Extract the [x, y] coordinate from the center of the cell holding the provided text.  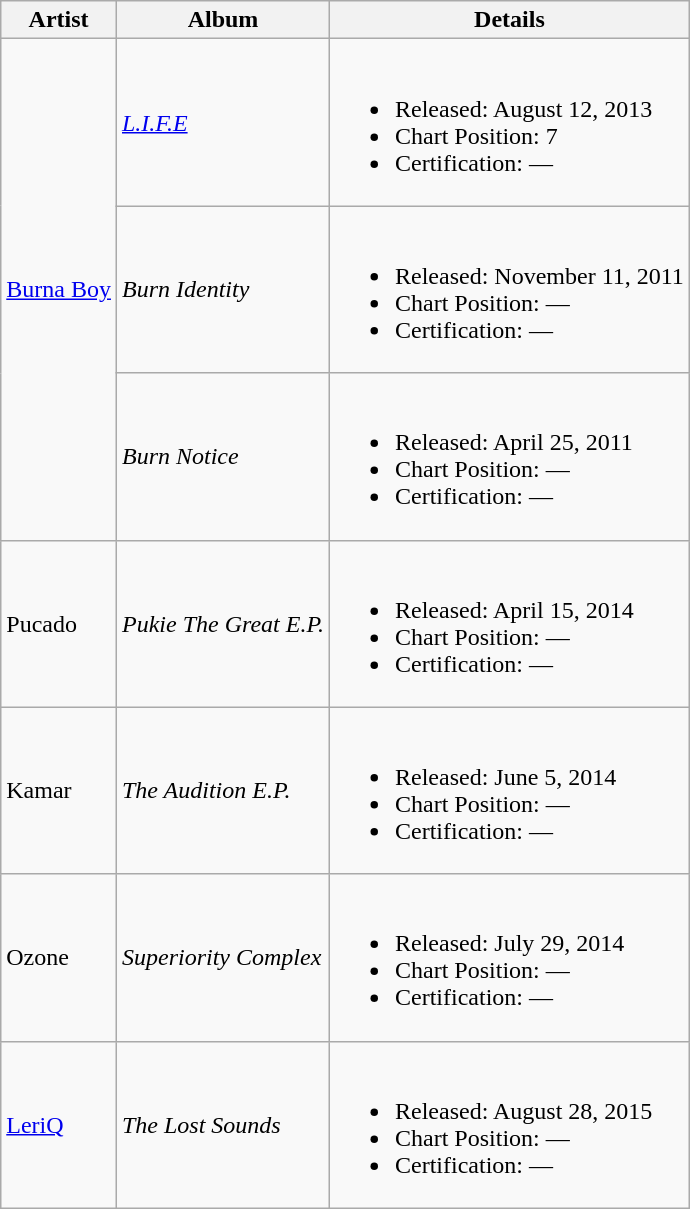
Superiority Complex [222, 958]
Album [222, 20]
The Lost Sounds [222, 1124]
The Audition E.P. [222, 790]
Released: November 11, 2011Chart Position: —Certification: — [510, 290]
Released: April 15, 2014Chart Position: —Certification: — [510, 624]
Pucado [59, 624]
Ozone [59, 958]
Released: April 25, 2011Chart Position: —Certification: — [510, 456]
Burna Boy [59, 290]
Released: June 5, 2014Chart Position: —Certification: — [510, 790]
Burn Notice [222, 456]
Kamar [59, 790]
L.I.F.E [222, 122]
Burn Identity [222, 290]
LeriQ [59, 1124]
Released: August 12, 2013Chart Position: 7Certification: — [510, 122]
Released: July 29, 2014Chart Position: —Certification: — [510, 958]
Artist [59, 20]
Pukie The Great E.P. [222, 624]
Released: August 28, 2015Chart Position: —Certification: — [510, 1124]
Details [510, 20]
